For the text-containing cell, return its midpoint in (X, Y) coordinate format. 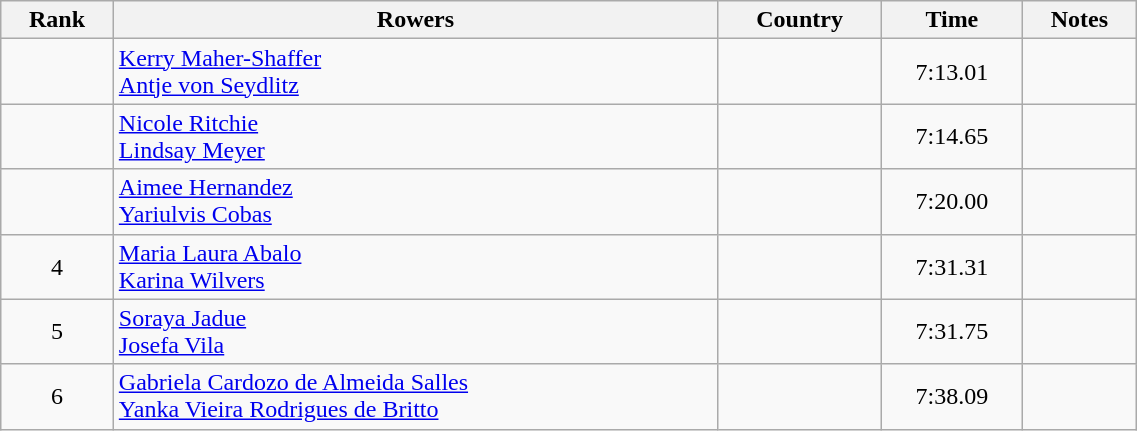
Time (952, 20)
Soraya JadueJosefa Vila (415, 332)
Aimee HernandezYariulvis Cobas (415, 202)
5 (58, 332)
7:20.00 (952, 202)
Kerry Maher-ShafferAntje von Seydlitz (415, 72)
7:38.09 (952, 396)
Gabriela Cardozo de Almeida SallesYanka Vieira Rodrigues de Britto (415, 396)
7:31.31 (952, 266)
7:31.75 (952, 332)
Country (800, 20)
Maria Laura AbaloKarina Wilvers (415, 266)
4 (58, 266)
7:14.65 (952, 136)
Rowers (415, 20)
7:13.01 (952, 72)
Notes (1080, 20)
Nicole RitchieLindsay Meyer (415, 136)
Rank (58, 20)
6 (58, 396)
